Output the [x, y] coordinate of the center of the cell containing the given text.  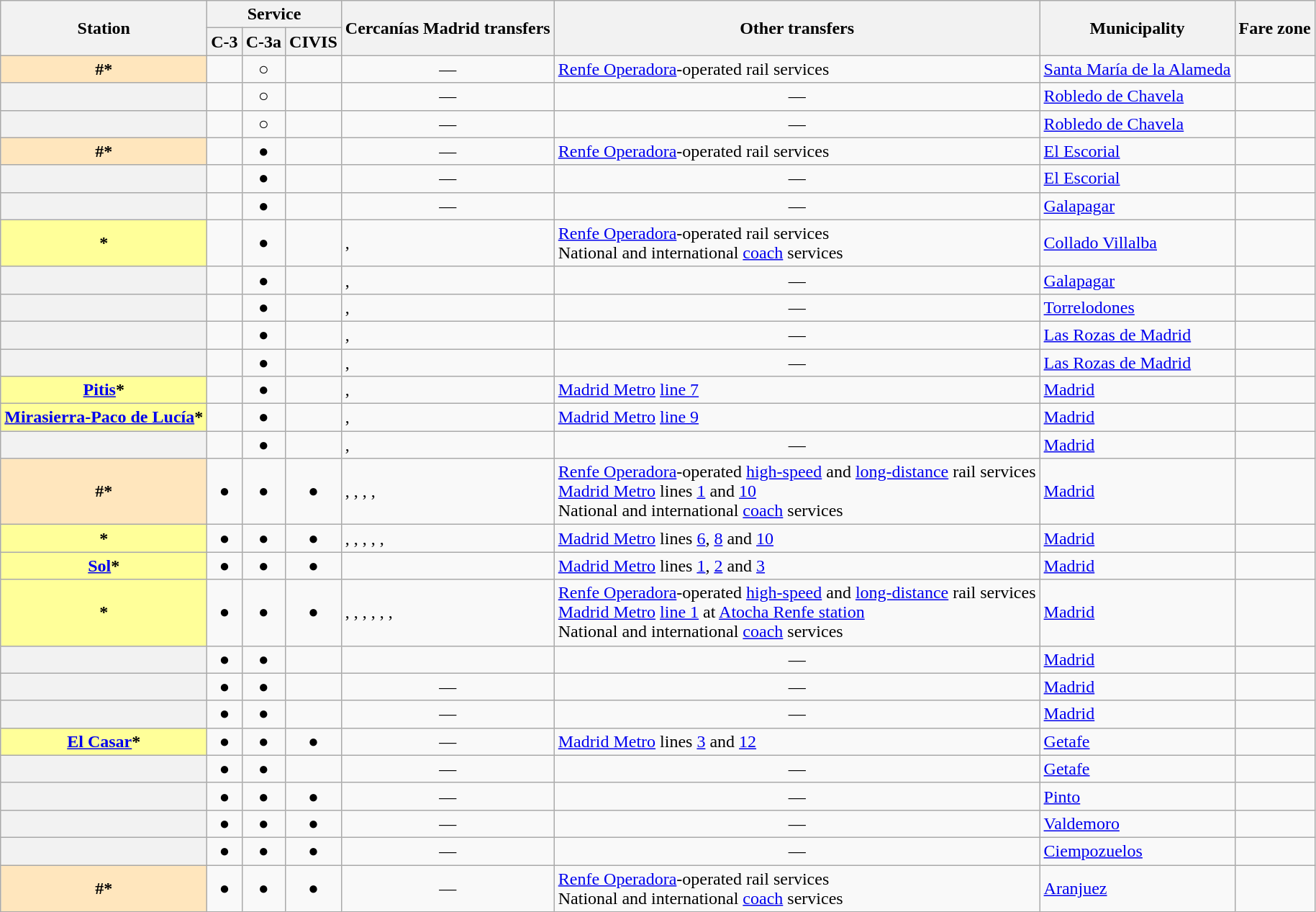
Other transfers [797, 28]
Fare zone [1275, 28]
El Casar* [104, 741]
Service [275, 14]
Madrid Metro line 9 [797, 417]
Madrid Metro line 7 [797, 390]
Ciempozuelos [1137, 851]
, , , , , , [448, 613]
Municipality [1137, 28]
Cercanías Madrid transfers [448, 28]
Station [104, 28]
Valdemoro [1137, 823]
C-3a [263, 42]
Renfe Operadora-operated high-speed and long-distance rail servicesMadrid Metro lines 1 and 10 National and international coach services [797, 492]
Aranjuez [1137, 888]
, , , , [448, 492]
CIVIS [314, 42]
C-3 [224, 42]
Madrid Metro lines 3 and 12 [797, 741]
Santa María de la Alameda [1137, 69]
Pinto [1137, 796]
Torrelodones [1137, 307]
Collado Villalba [1137, 243]
Madrid Metro lines 1, 2 and 3 [797, 566]
Sol* [104, 566]
Mirasierra-Paco de Lucía* [104, 417]
Pitis* [104, 390]
Madrid Metro lines 6, 8 and 10 [797, 538]
, , , , , [448, 538]
